Determine the [x, y] coordinate at the center of the cell enclosing the given text.  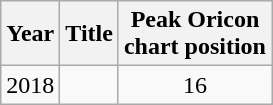
Year [30, 34]
Peak Oriconchart position [194, 34]
16 [194, 85]
Title [90, 34]
2018 [30, 85]
